Search for the cell housing the specified text and yield its (x, y) center coordinate. 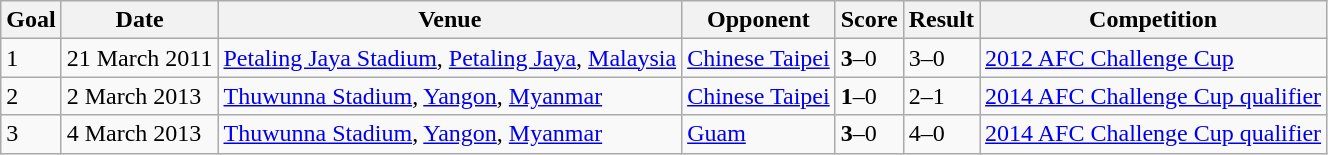
Goal (31, 20)
Result (941, 20)
21 March 2011 (140, 58)
4–0 (941, 134)
2–1 (941, 96)
2 (31, 96)
Petaling Jaya Stadium, Petaling Jaya, Malaysia (450, 58)
Opponent (759, 20)
Venue (450, 20)
Score (869, 20)
Competition (1154, 20)
Date (140, 20)
Guam (759, 134)
1 (31, 58)
2012 AFC Challenge Cup (1154, 58)
4 March 2013 (140, 134)
2 March 2013 (140, 96)
1–0 (869, 96)
3 (31, 134)
